From the cell containing the given text, extract its center point as (X, Y) coordinate. 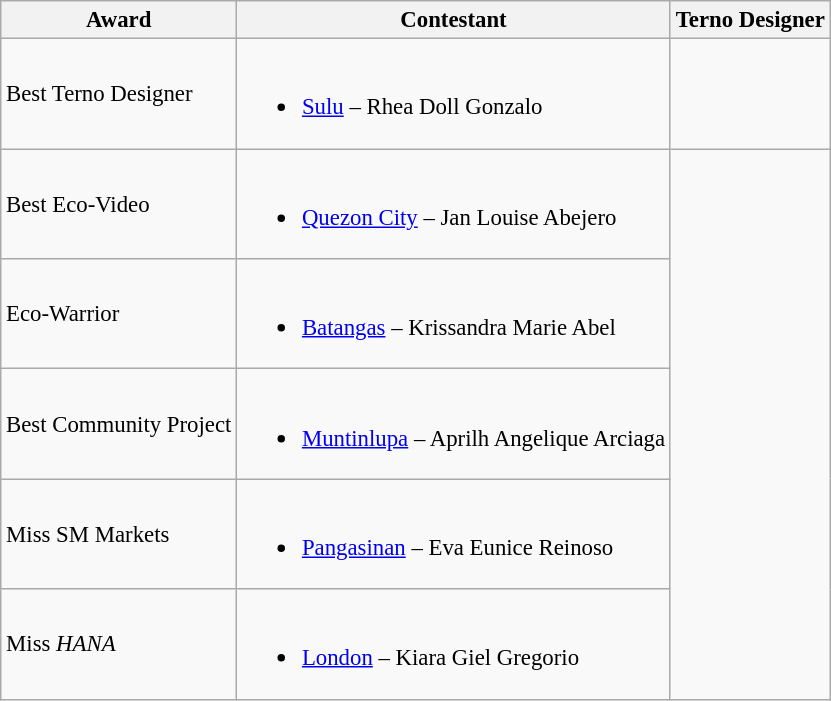
Best Terno Designer (119, 94)
Muntinlupa – Aprilh Angelique Arciaga (454, 424)
Award (119, 20)
Quezon City – Jan Louise Abejero (454, 204)
Sulu – Rhea Doll Gonzalo (454, 94)
Best Community Project (119, 424)
Contestant (454, 20)
Terno Designer (750, 20)
London – Kiara Giel Gregorio (454, 644)
Miss HANA (119, 644)
Pangasinan – Eva Eunice Reinoso (454, 534)
Miss SM Markets (119, 534)
Best Eco-Video (119, 204)
Batangas – Krissandra Marie Abel (454, 314)
Eco-Warrior (119, 314)
